For the text-containing cell, return its midpoint in [X, Y] coordinate format. 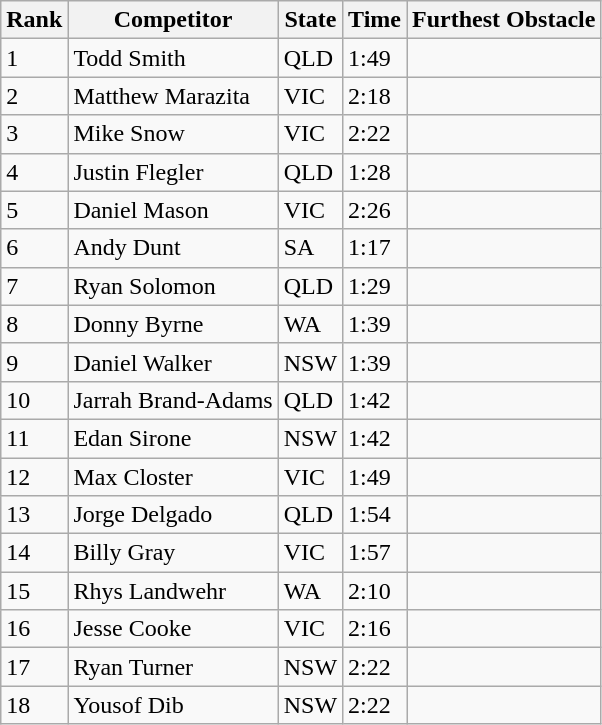
Yousof Dib [173, 705]
Rank [34, 20]
Time [375, 20]
Edan Sirone [173, 438]
2:10 [375, 591]
18 [34, 705]
Daniel Mason [173, 210]
2 [34, 96]
Rhys Landwehr [173, 591]
Jorge Delgado [173, 515]
Jarrah Brand-Adams [173, 400]
Andy Dunt [173, 248]
1:57 [375, 553]
State [310, 20]
12 [34, 477]
Max Closter [173, 477]
Donny Byrne [173, 324]
Competitor [173, 20]
Todd Smith [173, 58]
1:54 [375, 515]
SA [310, 248]
4 [34, 172]
3 [34, 134]
5 [34, 210]
Jesse Cooke [173, 629]
7 [34, 286]
16 [34, 629]
1:28 [375, 172]
15 [34, 591]
13 [34, 515]
8 [34, 324]
Furthest Obstacle [504, 20]
Justin Flegler [173, 172]
Daniel Walker [173, 362]
2:18 [375, 96]
1 [34, 58]
9 [34, 362]
Matthew Marazita [173, 96]
14 [34, 553]
17 [34, 667]
11 [34, 438]
Ryan Turner [173, 667]
Mike Snow [173, 134]
Ryan Solomon [173, 286]
6 [34, 248]
1:17 [375, 248]
2:16 [375, 629]
2:26 [375, 210]
1:29 [375, 286]
10 [34, 400]
Billy Gray [173, 553]
